Return the (X, Y) coordinate for the center point of the cell that contains the specified text.  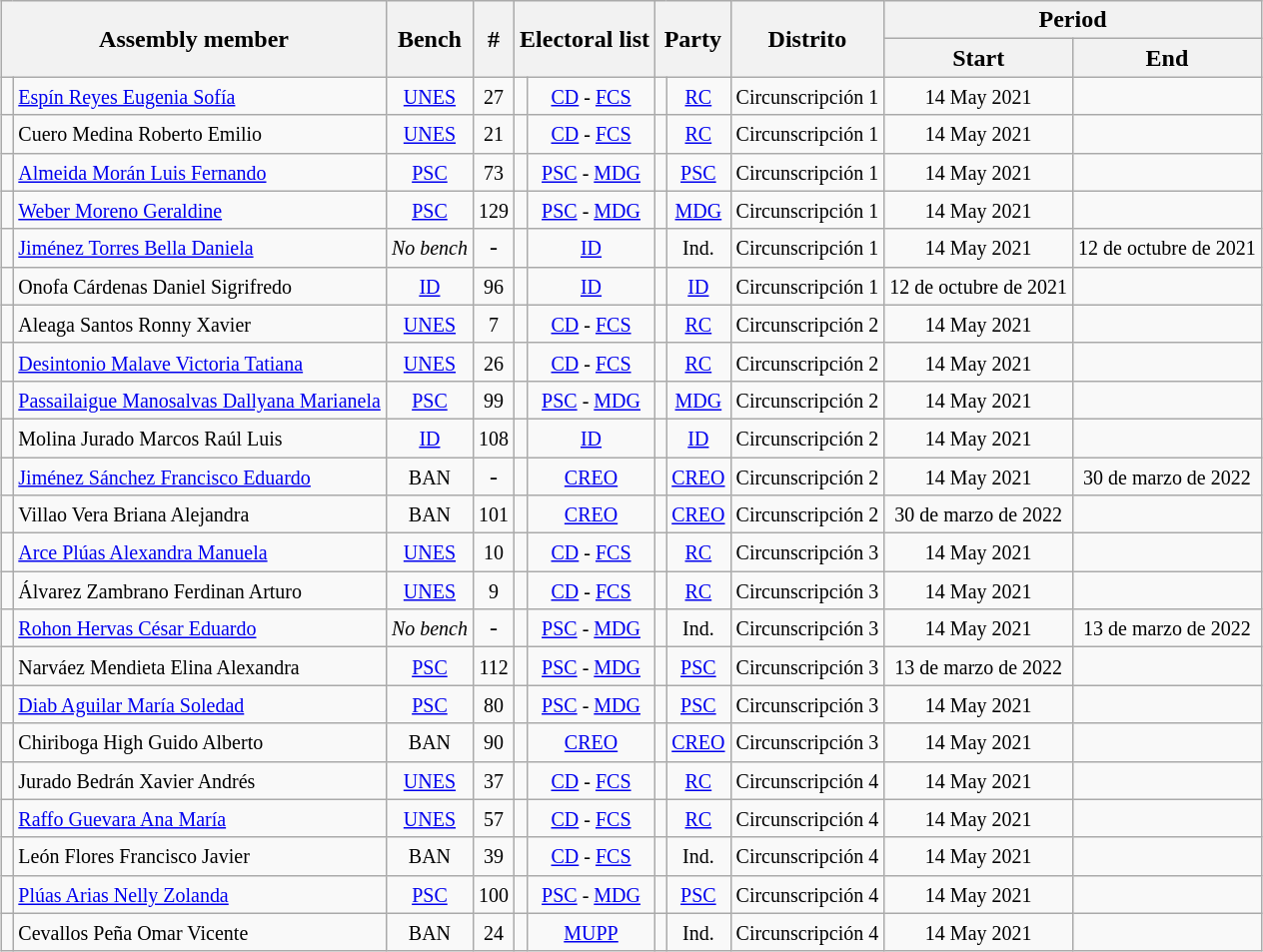
100 (494, 894)
Weber Moreno Geraldine (200, 210)
108 (494, 438)
99 (494, 400)
End (1167, 58)
80 (494, 704)
Start (979, 58)
101 (494, 514)
Cevallos Peña Omar Vicente (200, 932)
10 (494, 552)
90 (494, 742)
Plúas Arias Nelly Zolanda (200, 894)
112 (494, 666)
73 (494, 172)
Espín Reyes Eugenia Sofía (200, 96)
Villao Vera Briana Alejandra (200, 514)
Party (693, 39)
7 (494, 324)
Almeida Morán Luis Fernando (200, 172)
Arce Plúas Alexandra Manuela (200, 552)
129 (494, 210)
Raffo Guevara Ana María (200, 818)
96 (494, 286)
Cuero Medina Roberto Emilio (200, 134)
57 (494, 818)
Rohon Hervas César Eduardo (200, 628)
24 (494, 932)
León Flores Francisco Javier (200, 856)
26 (494, 362)
Molina Jurado Marcos Raúl Luis (200, 438)
# (494, 39)
21 (494, 134)
Onofa Cárdenas Daniel Sigrifredo (200, 286)
Aleaga Santos Ronny Xavier (200, 324)
27 (494, 96)
Chiriboga High Guido Alberto (200, 742)
Passailaigue Manosalvas Dallyana Marianela (200, 400)
Desintonio Malave Victoria Tatiana (200, 362)
Period (1073, 20)
Jiménez Torres Bella Daniela (200, 248)
37 (494, 780)
Assembly member (194, 39)
Narváez Mendieta Elina Alexandra (200, 666)
Distrito (807, 39)
Álvarez Zambrano Ferdinan Arturo (200, 590)
MUPP (591, 932)
Diab Aguilar María Soledad (200, 704)
Jurado Bedrán Xavier Andrés (200, 780)
39 (494, 856)
Electoral list (586, 39)
Jiménez Sánchez Francisco Eduardo (200, 476)
Bench (430, 39)
9 (494, 590)
